Find where the given text appears and provide that cell's center as (X, Y) coordinate. 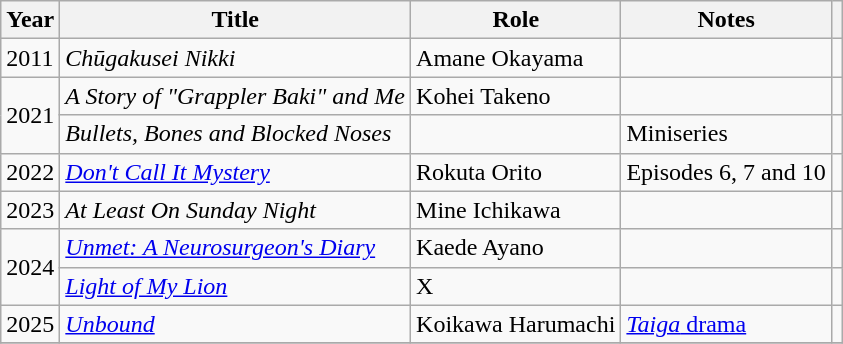
2023 (30, 210)
Unbound (236, 324)
Chūgakusei Nikki (236, 58)
Title (236, 20)
Rokuta Orito (516, 172)
2024 (30, 267)
Kohei Takeno (516, 96)
A Story of "Grappler Baki" and Me (236, 96)
Amane Okayama (516, 58)
Episodes 6, 7 and 10 (726, 172)
X (516, 286)
Unmet: A Neurosurgeon's Diary (236, 248)
Notes (726, 20)
2021 (30, 115)
Taiga drama (726, 324)
Koikawa Harumachi (516, 324)
Don't Call It Mystery (236, 172)
Light of My Lion (236, 286)
At Least On Sunday Night (236, 210)
2011 (30, 58)
Year (30, 20)
Kaede Ayano (516, 248)
Bullets, Bones and Blocked Noses (236, 134)
2022 (30, 172)
Mine Ichikawa (516, 210)
Role (516, 20)
Miniseries (726, 134)
2025 (30, 324)
